Find where the given text appears and provide that cell's center as [X, Y] coordinate. 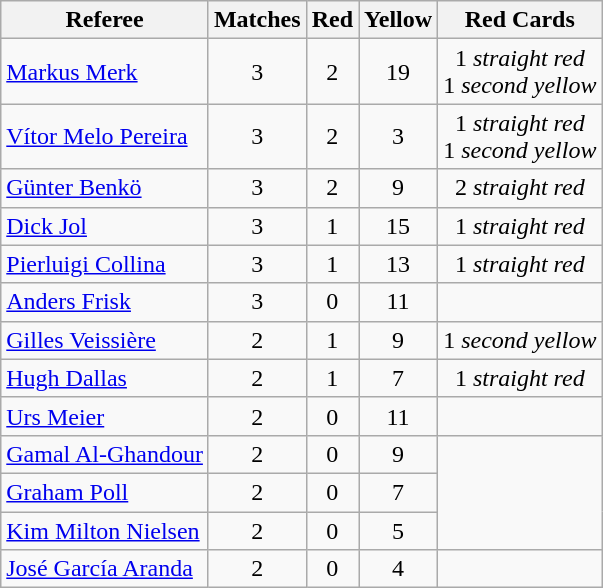
Red Cards [520, 20]
Urs Meier [105, 416]
Gilles Veissière [105, 340]
Günter Benkö [105, 188]
5 [398, 531]
Anders Frisk [105, 302]
2 straight red [520, 188]
Dick Jol [105, 226]
Gamal Al-Ghandour [105, 454]
Graham Poll [105, 492]
Vítor Melo Pereira [105, 136]
Markus Merk [105, 72]
13 [398, 264]
4 [398, 569]
Pierluigi Collina [105, 264]
19 [398, 72]
Red [332, 20]
José García Aranda [105, 569]
Kim Milton Nielsen [105, 531]
15 [398, 226]
Matches [257, 20]
Referee [105, 20]
Yellow [398, 20]
1 second yellow [520, 340]
Hugh Dallas [105, 378]
